Pinpoint the cell where the given text exists, returning its (x, y) midpoint coordinate. 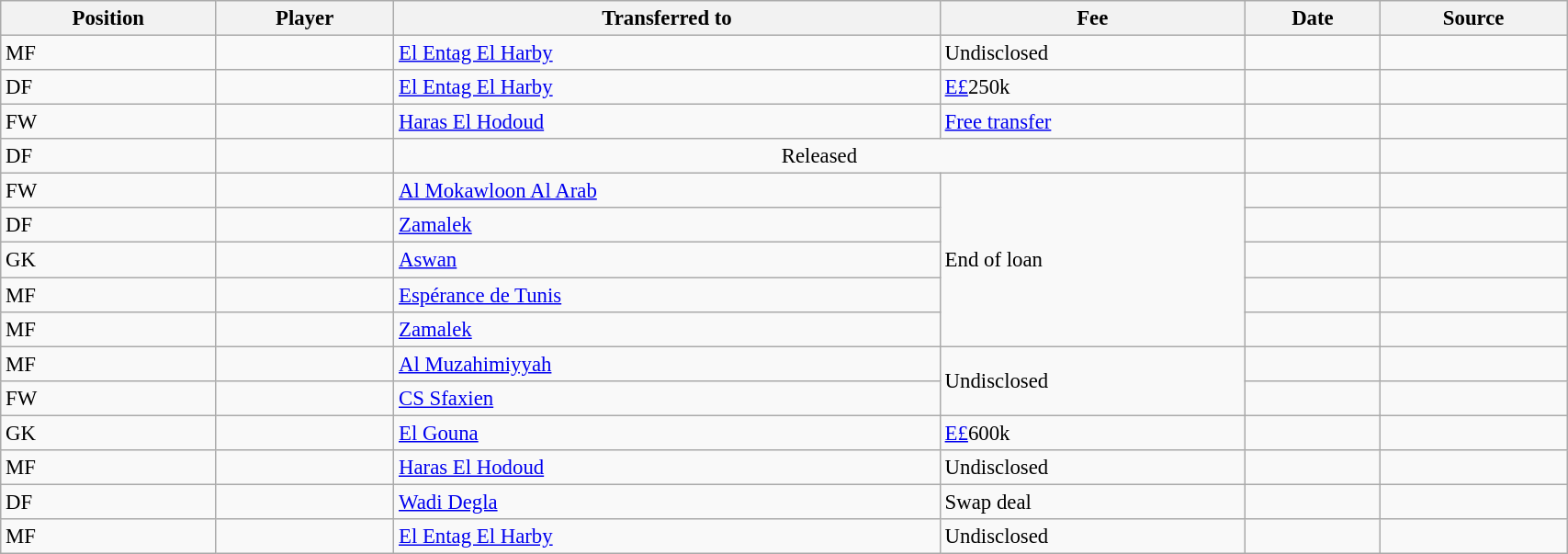
Released (819, 156)
E£250k (1092, 87)
Player (305, 18)
Source (1473, 18)
Al Muzahimiyyah (667, 364)
CS Sfaxien (667, 398)
El Gouna (667, 433)
Al Mokawloon Al Arab (667, 191)
Wadi Degla (667, 502)
Aswan (667, 260)
Free transfer (1092, 122)
End of loan (1092, 260)
Swap deal (1092, 502)
Date (1312, 18)
Espérance de Tunis (667, 295)
E£600k (1092, 433)
Position (108, 18)
Fee (1092, 18)
Transferred to (667, 18)
